Return the (X, Y) coordinate for the center point of the cell that contains the specified text.  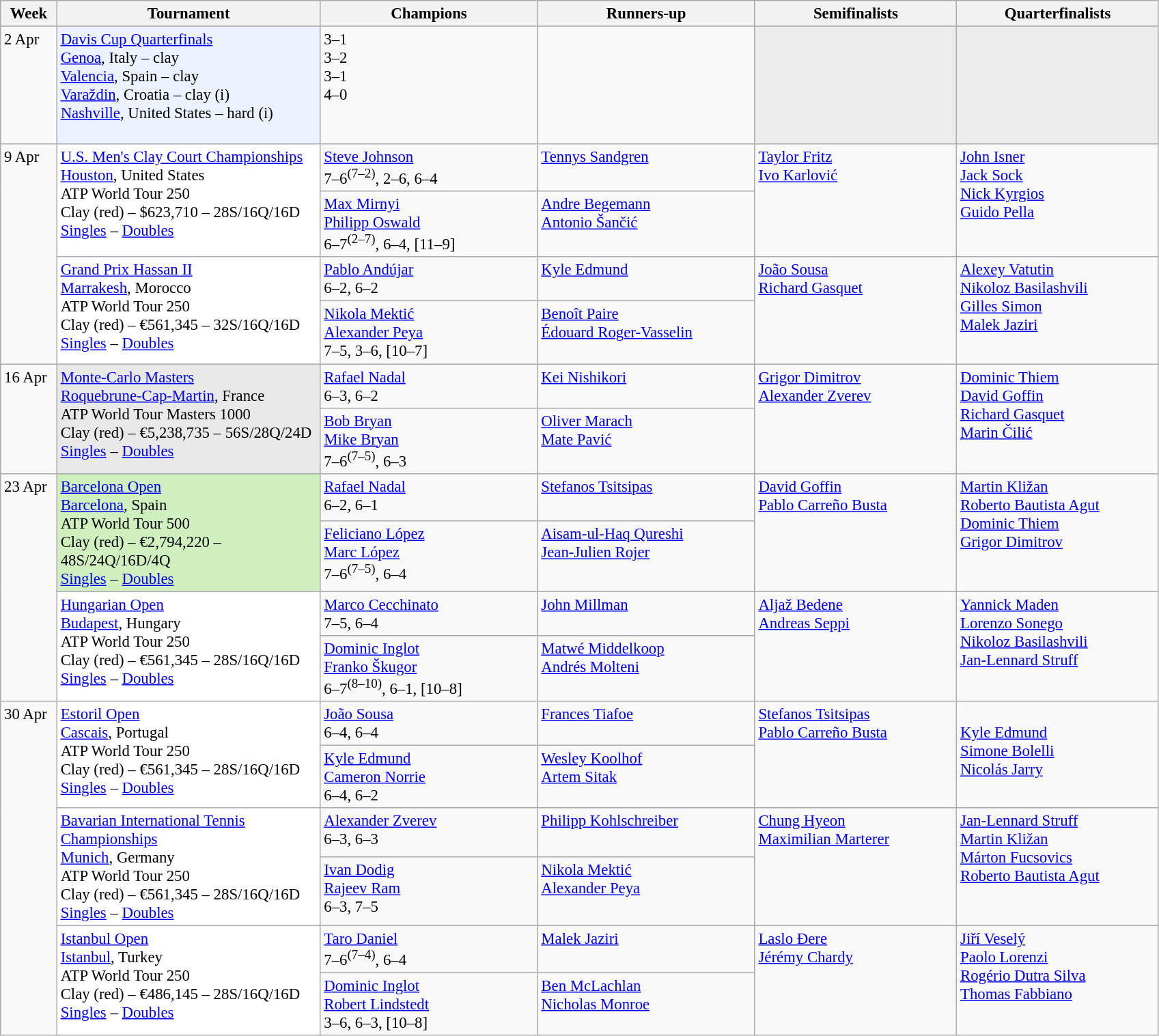
Bob Bryan Mike Bryan 7–6(7–5), 6–3 (429, 440)
Davis Cup QuarterfinalsGenoa, Italy – clayValencia, Spain – clayVaraždin, Croatia – clay (i)Nashville, United States – hard (i) (188, 86)
Aisam-ul-Haq Qureshi Jean-Julien Rojer (646, 556)
Tournament (188, 14)
Feliciano López Marc López 7–6(7–5), 6–4 (429, 556)
Rafael Nadal 6–2, 6–1 (429, 497)
Aljaž Bedene Andreas Seppi (856, 646)
Jiří Veselý Paolo Lorenzi Rogério Dutra Silva Thomas Fabbiano (1058, 981)
John Isner Jack Sock Nick Kyrgios Guido Pella (1058, 201)
Rafael Nadal 6–3, 6–2 (429, 387)
Bavarian International Tennis Championships Munich, GermanyATP World Tour 250Clay (red) – €561,345 – 28S/16Q/16DSingles – Doubles (188, 867)
Taylor Fritz Ivo Karlović (856, 201)
John Millman (646, 613)
Kyle Edmund Simone Bolelli Nicolás Jarry (1058, 755)
Steve Johnson 7–6(7–2), 2–6, 6–4 (429, 168)
Laslo Đere Jérémy Chardy (856, 981)
Champions (429, 14)
Frances Tiafoe (646, 724)
U.S. Men's Clay Court Championships Houston, United StatesATP World Tour 250Clay (red) – $623,710 – 28S/16Q/16DSingles – Doubles (188, 201)
Kei Nishikori (646, 387)
Barcelona Open Barcelona, SpainATP World Tour 500Clay (red) – €2,794,220 – 48S/24Q/16D/4QSingles – Doubles (188, 533)
9 Apr (29, 254)
Kyle Edmund Cameron Norrie 6–4, 6–2 (429, 776)
Semifinalists (856, 14)
Benoît Paire Édouard Roger-Vasselin (646, 333)
Philipp Kohlschreiber (646, 832)
David Goffin Pablo Carreño Busta (856, 533)
Max Mirnyi Philipp Oswald6–7(2–7), 6–4, [11–9] (429, 224)
Kyle Edmund (646, 279)
Dominic Inglot Franko Škugor 6–7(8–10), 6–1, [10–8] (429, 669)
Martin Kližan Roberto Bautista Agut Dominic Thiem Grigor Dimitrov (1058, 533)
2 Apr (29, 86)
Hungarian Open Budapest, HungaryATP World Tour 250Clay (red) – €561,345 – 28S/16Q/16DSingles – Doubles (188, 646)
Stefanos Tsitsipas (646, 497)
João Sousa 6–4, 6–4 (429, 724)
Malek Jaziri (646, 949)
Dominic Inglot Robert Lindstedt 3–6, 6–3, [10–8] (429, 1005)
Oliver Marach Mate Pavić (646, 440)
João Sousa Richard Gasquet (856, 310)
16 Apr (29, 419)
Dominic Thiem David Goffin Richard Gasquet Marin Čilić (1058, 419)
Taro Daniel 7–6(7–4), 6–4 (429, 949)
Nikola Mektić Alexander Peya7–5, 3–6, [10–7] (429, 333)
Marco Cecchinato 7–5, 6–4 (429, 613)
Yannick Maden Lorenzo Sonego Nikoloz Basilashvili Jan-Lennard Struff (1058, 646)
23 Apr (29, 587)
Matwé Middelkoop Andrés Molteni (646, 669)
Chung Hyeon Maximilian Marterer (856, 867)
Quarterfinalists (1058, 14)
Grand Prix Hassan II Marrakesh, MoroccoATP World Tour 250Clay (red) – €561,345 – 32S/16Q/16DSingles – Doubles (188, 310)
Runners-up (646, 14)
Stefanos Tsitsipas Pablo Carreño Busta (856, 755)
3–1 3–2 3–1 4–0 (429, 86)
Istanbul Open Istanbul, TurkeyATP World Tour 250Clay (red) – €486,145 – 28S/16Q/16DSingles – Doubles (188, 981)
Week (29, 14)
Alexey Vatutin Nikoloz Basilashvili Gilles Simon Malek Jaziri (1058, 310)
Jan-Lennard Struff Martin Kližan Márton Fucsovics Roberto Bautista Agut (1058, 867)
Estoril Open Cascais, PortugalATP World Tour 250Clay (red) – €561,345 – 28S/16Q/16DSingles – Doubles (188, 755)
Monte-Carlo Masters Roquebrune-Cap-Martin, FranceATP World Tour Masters 1000Clay (red) – €5,238,735 – 56S/28Q/24D Singles – Doubles (188, 419)
Alexander Zverev 6–3, 6–3 (429, 832)
Andre Begemann Antonio Šančić (646, 224)
Nikola Mektić Alexander Peya (646, 891)
Pablo Andújar 6–2, 6–2 (429, 279)
Wesley Koolhof Artem Sitak (646, 776)
30 Apr (29, 869)
Ben McLachlan Nicholas Monroe (646, 1005)
Grigor Dimitrov Alexander Zverev (856, 419)
Ivan Dodig Rajeev Ram 6–3, 7–5 (429, 891)
Tennys Sandgren (646, 168)
